Search for the cell housing the specified text and yield its (X, Y) center coordinate. 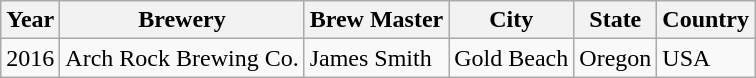
Arch Rock Brewing Co. (182, 58)
Oregon (616, 58)
Gold Beach (512, 58)
Year (30, 20)
City (512, 20)
James Smith (376, 58)
Brewery (182, 20)
USA (706, 58)
2016 (30, 58)
Brew Master (376, 20)
Country (706, 20)
State (616, 20)
